Return [X, Y] of the center of cell containing provided text 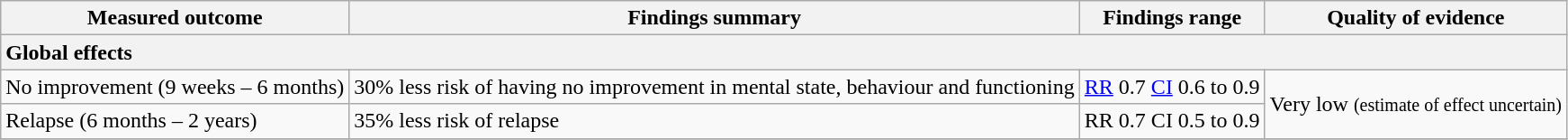
Global effects [784, 52]
30% less risk of having no improvement in mental state, behaviour and functioning [715, 87]
RR 0.7 CI 0.5 to 0.9 [1172, 121]
Quality of evidence [1415, 18]
Measured outcome [175, 18]
RR 0.7 CI 0.6 to 0.9 [1172, 87]
Relapse (6 months – 2 years) [175, 121]
Findings summary [715, 18]
Findings range [1172, 18]
No improvement (9 weeks – 6 months) [175, 87]
35% less risk of relapse [715, 121]
Very low (estimate of effect uncertain) [1415, 104]
